Pinpoint the cell where the given text exists, returning its (X, Y) midpoint coordinate. 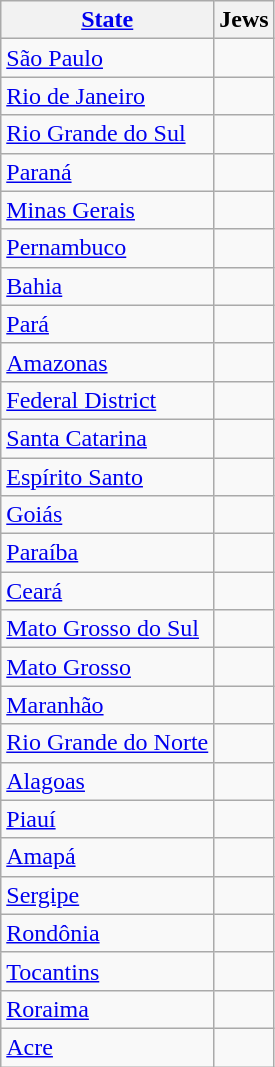
Alagoas (108, 781)
Piauí (108, 819)
Ceará (108, 591)
Maranhão (108, 705)
Acre (108, 1047)
Mato Grosso do Sul (108, 629)
Jews (244, 20)
Mato Grosso (108, 667)
Goiás (108, 515)
Rio Grande do Norte (108, 743)
Rio Grande do Sul (108, 134)
Pará (108, 324)
State (108, 20)
Paraná (108, 172)
Minas Gerais (108, 210)
Pernambuco (108, 248)
São Paulo (108, 58)
Rondônia (108, 933)
Federal District (108, 400)
Amapá (108, 857)
Sergipe (108, 895)
Rio de Janeiro (108, 96)
Roraima (108, 1009)
Paraíba (108, 553)
Tocantins (108, 971)
Espírito Santo (108, 477)
Santa Catarina (108, 438)
Amazonas (108, 362)
Bahia (108, 286)
